Pinpoint the cell where the given text exists, returning its (x, y) midpoint coordinate. 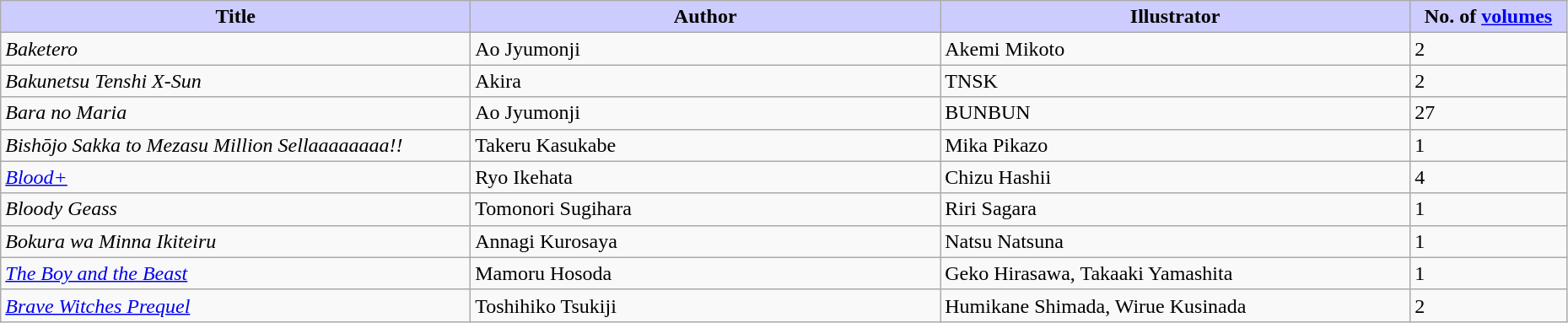
Toshihiko Tsukiji (705, 305)
Mika Pikazo (1176, 145)
Mamoru Hosoda (705, 273)
Brave Witches Prequel (236, 305)
Bara no Maria (236, 113)
Akira (705, 81)
4 (1489, 177)
BUNBUN (1176, 113)
Tomonori Sugihara (705, 209)
Akemi Mikoto (1176, 49)
Humikane Shimada, Wirue Kusinada (1176, 305)
Ryo Ikehata (705, 177)
Author (705, 17)
Bishōjo Sakka to Mezasu Million Sellaaaaaaaa!! (236, 145)
27 (1489, 113)
Bokura wa Minna Ikiteiru (236, 241)
Riri Sagara (1176, 209)
Baketero (236, 49)
Illustrator (1176, 17)
Bakunetsu Tenshi X-Sun (236, 81)
Chizu Hashii (1176, 177)
TNSK (1176, 81)
Bloody Geass (236, 209)
No. of volumes (1489, 17)
The Boy and the Beast (236, 273)
Title (236, 17)
Blood+ (236, 177)
Natsu Natsuna (1176, 241)
Geko Hirasawa, Takaaki Yamashita (1176, 273)
Takeru Kasukabe (705, 145)
Annagi Kurosaya (705, 241)
